Extract the [X, Y] coordinate from the center of the cell holding the provided text.  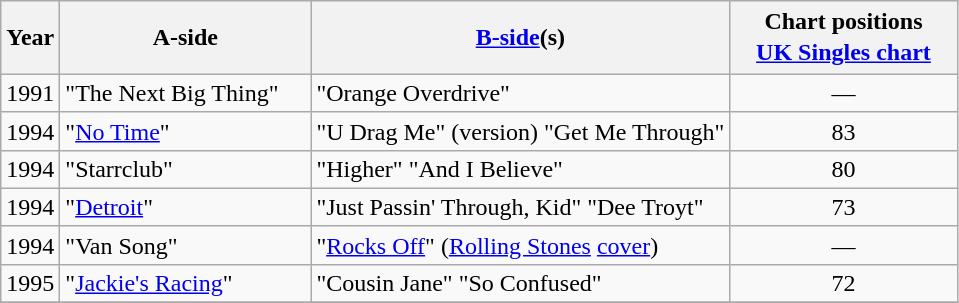
"Starrclub" [186, 169]
"The Next Big Thing" [186, 93]
B-side(s) [520, 38]
73 [844, 207]
"Cousin Jane" "So Confused" [520, 284]
1995 [30, 284]
A-side [186, 38]
"Van Song" [186, 245]
"Higher" "And I Believe" [520, 169]
1991 [30, 93]
Chart positionsUK Singles chart [844, 38]
"Detroit" [186, 207]
83 [844, 131]
"Orange Overdrive" [520, 93]
"U Drag Me" (version) "Get Me Through" [520, 131]
"Rocks Off" (Rolling Stones cover) [520, 245]
"Just Passin' Through, Kid" "Dee Troyt" [520, 207]
80 [844, 169]
"No Time" [186, 131]
"Jackie's Racing" [186, 284]
72 [844, 284]
Year [30, 38]
